Pinpoint the cell where the given text exists, returning its [x, y] midpoint coordinate. 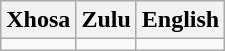
Xhosa [38, 20]
English [180, 20]
Zulu [106, 20]
